Output the (X, Y) coordinate of the center of the cell containing the given text.  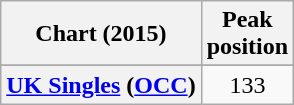
UK Singles (OCC) (101, 85)
Chart (2015) (101, 34)
Peakposition (247, 34)
133 (247, 85)
